Determine the (x, y) coordinate at the center of the cell enclosing the given text.  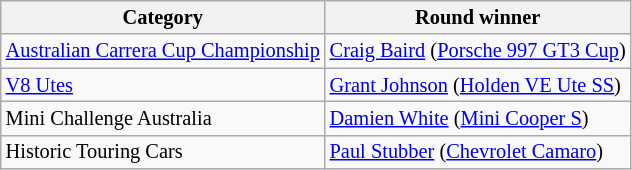
Category (163, 17)
Mini Challenge Australia (163, 118)
Damien White (Mini Cooper S) (478, 118)
Paul Stubber (Chevrolet Camaro) (478, 152)
Historic Touring Cars (163, 152)
Round winner (478, 17)
Craig Baird (Porsche 997 GT3 Cup) (478, 51)
Grant Johnson (Holden VE Ute SS) (478, 85)
Australian Carrera Cup Championship (163, 51)
V8 Utes (163, 85)
